Detect which cell encompasses the target text, then output its (x, y) center coordinate. 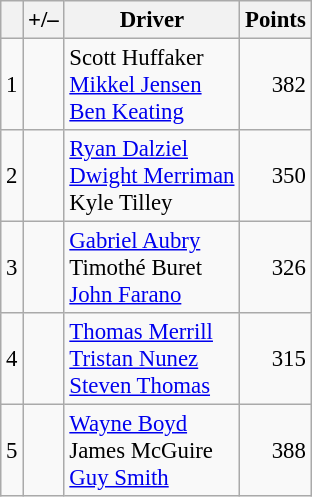
382 (276, 85)
Gabriel Aubry Timothé Buret John Farano (152, 268)
3 (12, 268)
+/– (44, 20)
Driver (152, 20)
Points (276, 20)
326 (276, 268)
315 (276, 359)
5 (12, 451)
Thomas Merrill Tristan Nunez Steven Thomas (152, 359)
Scott Huffaker Mikkel Jensen Ben Keating (152, 85)
4 (12, 359)
Wayne Boyd James McGuire Guy Smith (152, 451)
388 (276, 451)
Ryan Dalziel Dwight Merriman Kyle Tilley (152, 176)
1 (12, 85)
2 (12, 176)
350 (276, 176)
